Extract the [X, Y] coordinate from the center of the cell holding the provided text.  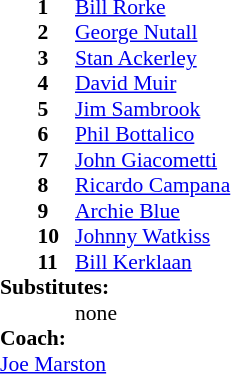
Substitutes: [115, 287]
3 [57, 58]
Jim Sambrook [152, 109]
Ricardo Campana [152, 185]
8 [57, 185]
Johnny Watkiss [152, 237]
11 [57, 262]
Bill Kerklaan [152, 262]
10 [57, 237]
David Muir [152, 83]
George Nutall [152, 33]
2 [57, 33]
Archie Blue [152, 211]
Phil Bottalico [152, 135]
5 [57, 109]
Stan Ackerley [152, 58]
4 [57, 83]
7 [57, 160]
6 [57, 135]
John Giacometti [152, 160]
9 [57, 211]
Coach: [115, 339]
none [152, 313]
